Scan for the cell matching the given text and deliver its (X, Y) coordinate at center. 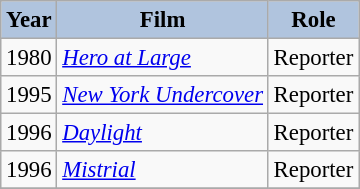
1995 (29, 95)
Role (313, 20)
Film (162, 20)
Year (29, 20)
New York Undercover (162, 95)
1980 (29, 58)
Daylight (162, 133)
Mistrial (162, 170)
Hero at Large (162, 58)
